For the text-containing cell, return its midpoint in [x, y] coordinate format. 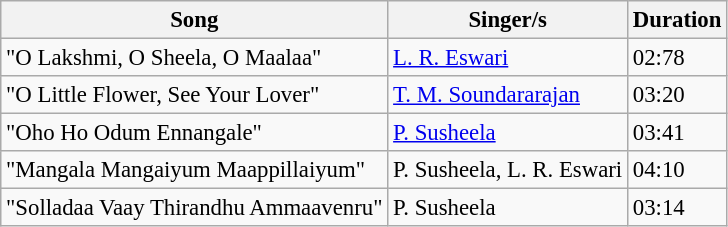
"O Lakshmi, O Sheela, O Maalaa" [194, 58]
03:14 [676, 208]
"O Little Flower, See Your Lover" [194, 95]
02:78 [676, 58]
Singer/s [508, 20]
03:41 [676, 133]
L. R. Eswari [508, 58]
03:20 [676, 95]
Duration [676, 20]
"Oho Ho Odum Ennangale" [194, 133]
T. M. Soundararajan [508, 95]
P. Susheela, L. R. Eswari [508, 170]
04:10 [676, 170]
"Mangala Mangaiyum Maappillaiyum" [194, 170]
"Solladaa Vaay Thirandhu Ammaavenru" [194, 208]
Song [194, 20]
